Determine the [X, Y] coordinate at the center of the cell enclosing the given text.  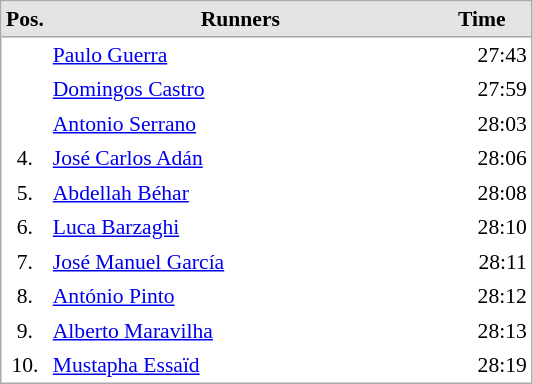
Alberto Maravilha [240, 331]
Antonio Serrano [240, 123]
Mustapha Essaïd [240, 365]
28:06 [482, 158]
27:59 [482, 89]
António Pinto [240, 296]
Luca Barzaghi [240, 227]
28:10 [482, 227]
7. [26, 261]
28:13 [482, 331]
10. [26, 365]
Time [482, 20]
Runners [240, 20]
José Carlos Adán [240, 158]
8. [26, 296]
4. [26, 158]
Pos. [26, 20]
28:12 [482, 296]
Paulo Guerra [240, 55]
28:03 [482, 123]
28:19 [482, 365]
6. [26, 227]
Abdellah Béhar [240, 193]
27:43 [482, 55]
28:11 [482, 261]
28:08 [482, 193]
5. [26, 193]
Domingos Castro [240, 89]
9. [26, 331]
José Manuel García [240, 261]
